Pinpoint the cell where the given text exists, returning its [X, Y] midpoint coordinate. 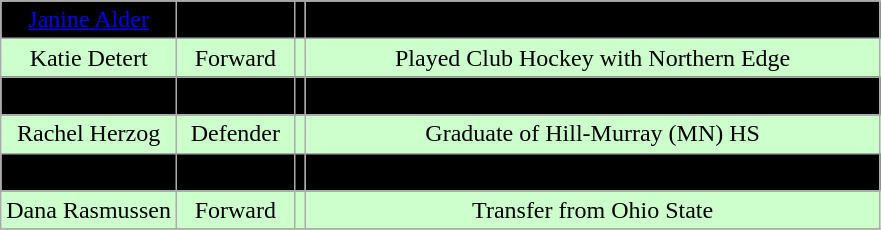
Brooke Kudirka [89, 172]
Dana Rasmussen [89, 210]
Rachel Herzog [89, 134]
Goaltender [235, 20]
Janna Haeg [89, 96]
Defender [235, 134]
Graduate of Hill-Murray (MN) HS [592, 134]
Attended Lakeville South (MN) HS [592, 96]
Played Club Hockey with Northern Edge [592, 58]
Transfer from Ohio State [592, 210]
Bronze Medalist at 2014 Olympics with Team Switzerland [592, 20]
Played for St. Louis AAA Blues U19 [592, 172]
Janine Alder [89, 20]
Katie Detert [89, 58]
